Return the [X, Y] coordinate for the center point of the cell that contains the specified text.  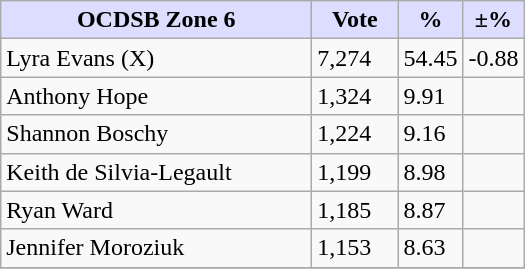
Vote [355, 20]
Ryan Ward [156, 210]
Anthony Hope [156, 96]
Jennifer Moroziuk [156, 248]
Lyra Evans (X) [156, 58]
1,185 [355, 210]
1,224 [355, 134]
±% [494, 20]
54.45 [430, 58]
-0.88 [494, 58]
8.87 [430, 210]
1,153 [355, 248]
% [430, 20]
7,274 [355, 58]
OCDSB Zone 6 [156, 20]
Shannon Boschy [156, 134]
8.63 [430, 248]
Keith de Silvia-Legault [156, 172]
9.91 [430, 96]
9.16 [430, 134]
8.98 [430, 172]
1,199 [355, 172]
1,324 [355, 96]
